Return the (X, Y) coordinate for the center point of the cell that contains the specified text.  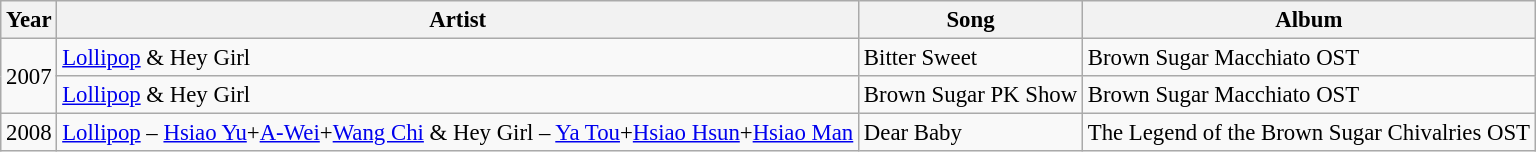
2008 (29, 133)
Lollipop – Hsiao Yu+A-Wei+Wang Chi & Hey Girl – Ya Tou+Hsiao Hsun+Hsiao Man (458, 133)
Artist (458, 20)
2007 (29, 76)
Song (971, 20)
The Legend of the Brown Sugar Chivalries OST (1308, 133)
Brown Sugar PK Show (971, 95)
Dear Baby (971, 133)
Bitter Sweet (971, 58)
Album (1308, 20)
Year (29, 20)
